Identify which cell holds the provided text, then report its [X, Y] central coordinate. 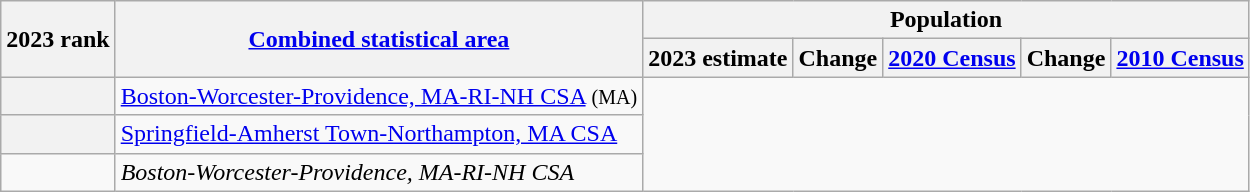
2023 rank [58, 39]
2020 Census [952, 58]
2023 estimate [718, 58]
Springfield-Amherst Town-Northampton, MA CSA [378, 134]
Boston-Worcester-Providence, MA-RI-NH CSA [378, 172]
Combined statistical area [378, 39]
2010 Census [1180, 58]
Population [946, 20]
Boston-Worcester-Providence, MA-RI-NH CSA (MA) [378, 96]
